Pinpoint the cell where the given text exists, returning its [X, Y] midpoint coordinate. 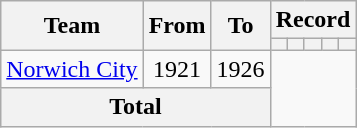
Total [136, 107]
From [177, 26]
Record [313, 20]
To [240, 26]
Team [72, 26]
1921 [177, 69]
Norwich City [72, 69]
1926 [240, 69]
